Pinpoint the cell where the given text exists, returning its [x, y] midpoint coordinate. 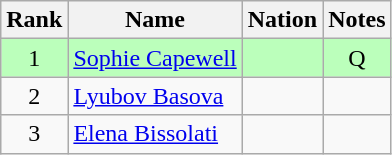
Sophie Capewell [155, 58]
Nation [282, 20]
1 [34, 58]
Q [357, 58]
3 [34, 134]
Elena Bissolati [155, 134]
Rank [34, 20]
Name [155, 20]
Lyubov Basova [155, 96]
Notes [357, 20]
2 [34, 96]
